Find where the given text appears and provide that cell's center as (X, Y) coordinate. 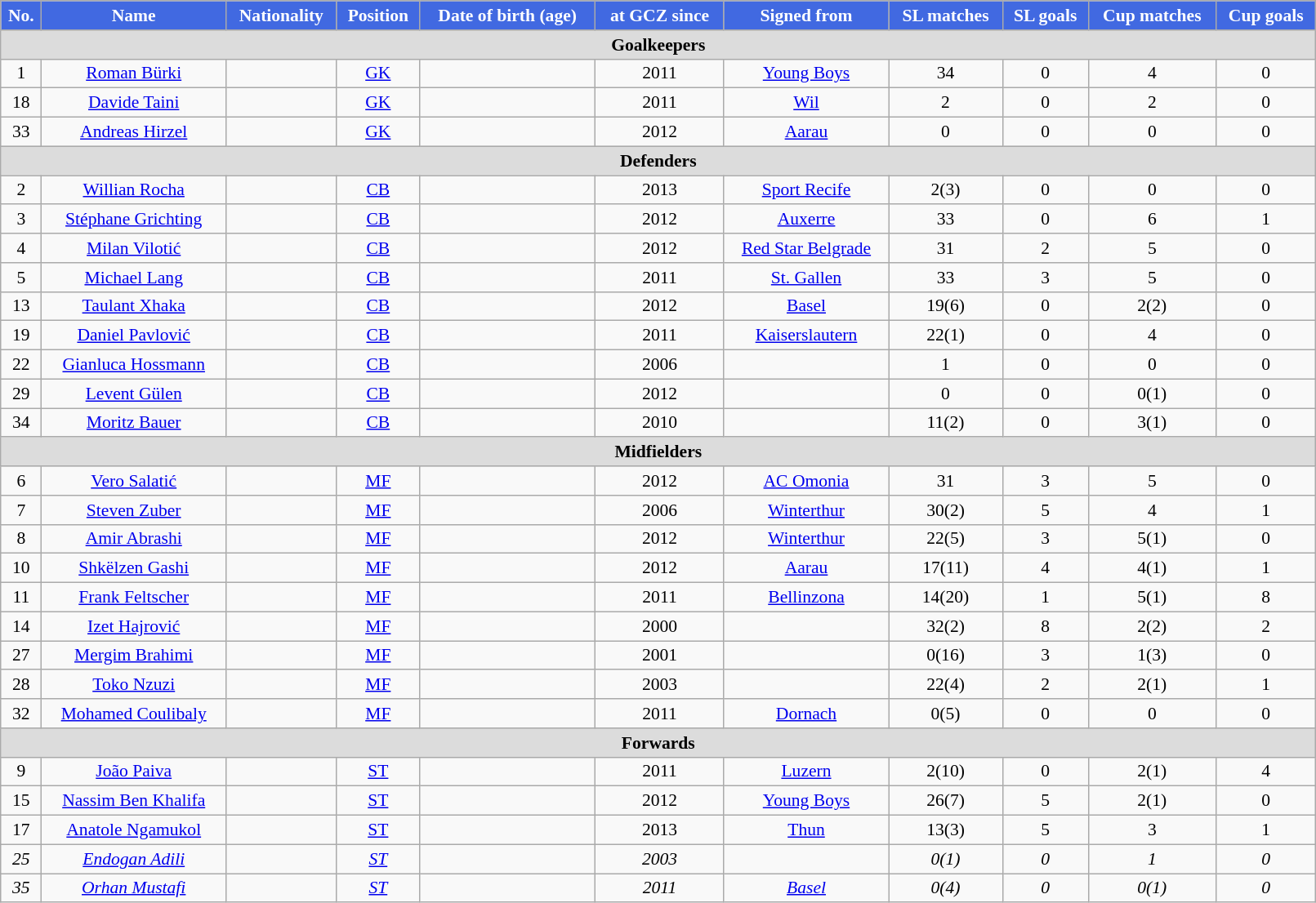
18 (21, 103)
SL goals (1046, 16)
Cup matches (1152, 16)
Defenders (658, 161)
Signed from (806, 16)
Daniel Pavlović (134, 336)
Nassim Ben Khalifa (134, 801)
Michael Lang (134, 278)
Taulant Xhaka (134, 306)
15 (21, 801)
29 (21, 394)
2(3) (946, 190)
Andreas Hirzel (134, 132)
Moritz Bauer (134, 423)
Mohamed Coulibaly (134, 714)
Toko Nzuzi (134, 685)
Vero Salatić (134, 481)
14(20) (946, 598)
22 (21, 365)
Roman Bürki (134, 73)
17 (21, 830)
Dornach (806, 714)
22(1) (946, 336)
Anatole Ngamukol (134, 830)
Shkëlzen Gashi (134, 568)
St. Gallen (806, 278)
3(1) (1152, 423)
19 (21, 336)
Auxerre (806, 220)
João Paiva (134, 772)
9 (21, 772)
2001 (660, 656)
Amir Abrashi (134, 539)
Name (134, 16)
Milan Vilotić (134, 248)
22(4) (946, 685)
Cup goals (1266, 16)
10 (21, 568)
Mergim Brahimi (134, 656)
0(5) (946, 714)
32 (21, 714)
Stéphane Grichting (134, 220)
Steven Zuber (134, 510)
2010 (660, 423)
13(3) (946, 830)
13 (21, 306)
Izet Hajrović (134, 626)
Sport Recife (806, 190)
Nationality (281, 16)
11 (21, 598)
Bellinzona (806, 598)
Orhan Mustafi (134, 888)
30(2) (946, 510)
0(16) (946, 656)
27 (21, 656)
at GCZ since (660, 16)
Red Star Belgrade (806, 248)
Davide Taini (134, 103)
SL matches (946, 16)
2000 (660, 626)
Luzern (806, 772)
17(11) (946, 568)
AC Omonia (806, 481)
Frank Feltscher (134, 598)
Midfielders (658, 452)
35 (21, 888)
Willian Rocha (134, 190)
Levent Gülen (134, 394)
0(4) (946, 888)
No. (21, 16)
2(10) (946, 772)
Endogan Adili (134, 859)
Goalkeepers (658, 45)
25 (21, 859)
22(5) (946, 539)
Position (377, 16)
Forwards (658, 743)
4(1) (1152, 568)
Gianluca Hossmann (134, 365)
26(7) (946, 801)
Kaiserslautern (806, 336)
7 (21, 510)
11(2) (946, 423)
1(3) (1152, 656)
19(6) (946, 306)
Date of birth (age) (506, 16)
32(2) (946, 626)
Wil (806, 103)
Thun (806, 830)
28 (21, 685)
14 (21, 626)
